Output the [X, Y] coordinate of the center of the cell containing the given text.  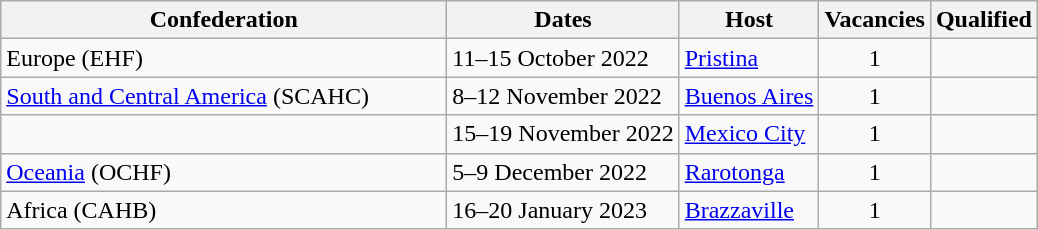
Dates [563, 20]
Qualified [984, 20]
Buenos Aires [749, 96]
8–12 November 2022 [563, 96]
Confederation [224, 20]
Pristina [749, 58]
16–20 January 2023 [563, 210]
Mexico City [749, 134]
Host [749, 20]
Africa (CAHB) [224, 210]
Vacancies [875, 20]
Oceania (OCHF) [224, 172]
South and Central America (SCAHC) [224, 96]
Rarotonga [749, 172]
11–15 October 2022 [563, 58]
15–19 November 2022 [563, 134]
5–9 December 2022 [563, 172]
Brazzaville [749, 210]
Europe (EHF) [224, 58]
